Identify which cell holds the provided text, then report its [X, Y] central coordinate. 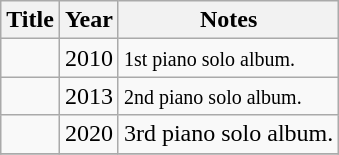
2nd piano solo album. [228, 96]
2013 [88, 96]
Year [88, 20]
2010 [88, 58]
1st piano solo album. [228, 58]
Notes [228, 20]
2020 [88, 134]
Title [30, 20]
3rd piano solo album. [228, 134]
